Identify which cell holds the provided text, then report its [x, y] central coordinate. 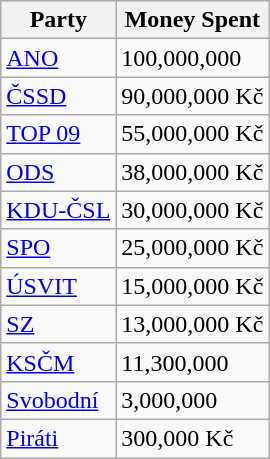
300,000 Kč [192, 438]
TOP 09 [58, 134]
55,000,000 Kč [192, 134]
100,000,000 [192, 58]
Piráti [58, 438]
15,000,000 Kč [192, 286]
KDU-ČSL [58, 210]
Party [58, 20]
90,000,000 Kč [192, 96]
11,300,000 [192, 362]
SPO [58, 248]
SZ [58, 324]
ČSSD [58, 96]
Money Spent [192, 20]
13,000,000 Kč [192, 324]
30,000,000 Kč [192, 210]
ODS [58, 172]
KSČM [58, 362]
38,000,000 Kč [192, 172]
Svobodní [58, 400]
ANO [58, 58]
3,000,000 [192, 400]
25,000,000 Kč [192, 248]
ÚSVIT [58, 286]
